Capture the cell that displays the provided text and extract its [X, Y] central coordinate. 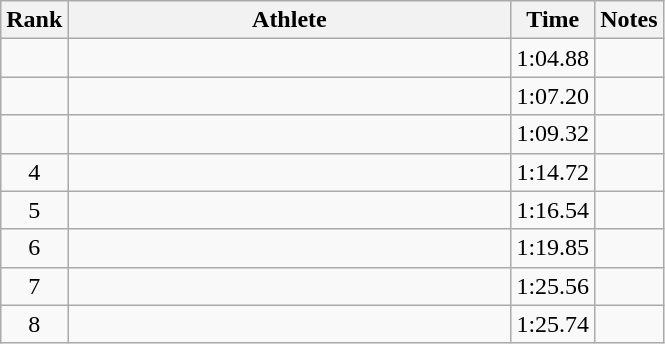
1:04.88 [553, 58]
4 [34, 172]
1:19.85 [553, 248]
Rank [34, 20]
1:09.32 [553, 134]
1:16.54 [553, 210]
1:25.56 [553, 286]
8 [34, 324]
1:07.20 [553, 96]
6 [34, 248]
5 [34, 210]
1:25.74 [553, 324]
Athlete [290, 20]
1:14.72 [553, 172]
7 [34, 286]
Notes [629, 20]
Time [553, 20]
